Find where the given text appears and provide that cell's center as [x, y] coordinate. 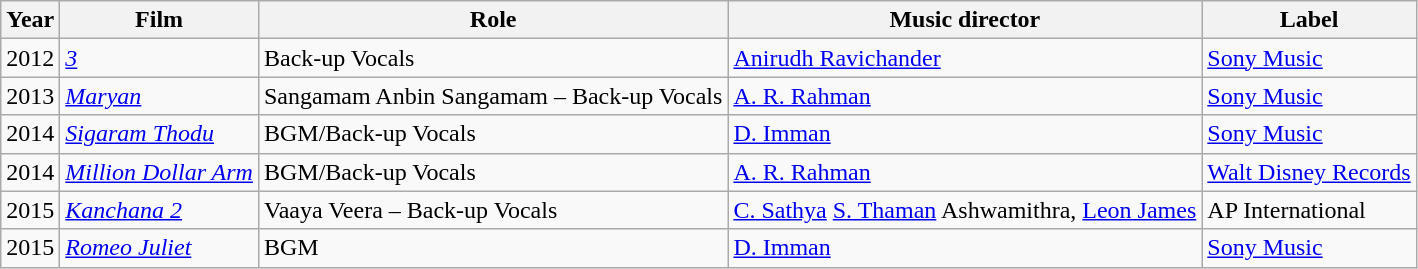
Sigaram Thodu [160, 134]
Walt Disney Records [1309, 172]
Label [1309, 20]
Romeo Juliet [160, 248]
Million Dollar Arm [160, 172]
3 [160, 58]
Back-up Vocals [492, 58]
AP International [1309, 210]
BGM [492, 248]
Maryan [160, 96]
Kanchana 2 [160, 210]
2012 [30, 58]
Role [492, 20]
Music director [965, 20]
2013 [30, 96]
Sangamam Anbin Sangamam – Back-up Vocals [492, 96]
Film [160, 20]
Year [30, 20]
Anirudh Ravichander [965, 58]
C. Sathya S. Thaman Ashwamithra, Leon James [965, 210]
Vaaya Veera – Back-up Vocals [492, 210]
